From the cell containing the given text, extract its center point as [X, Y] coordinate. 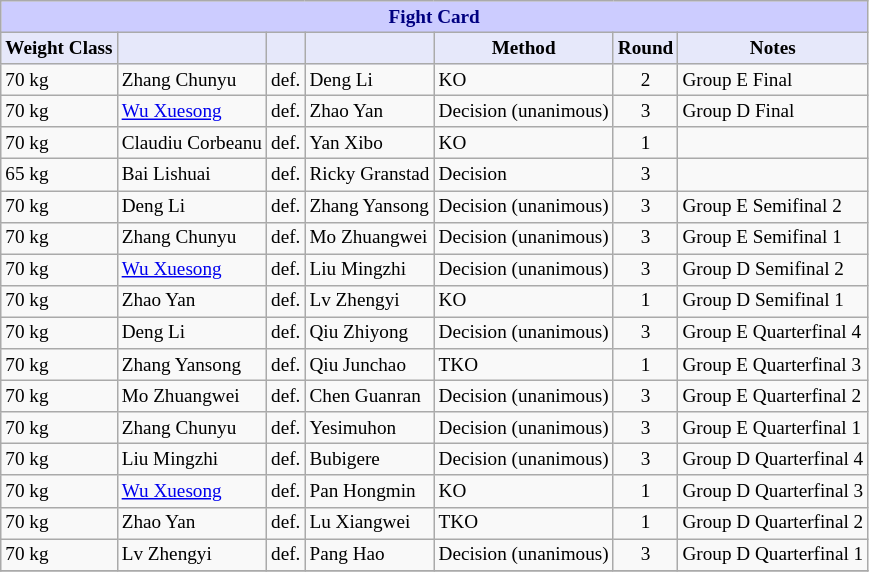
Group D Quarterfinal 2 [773, 523]
Group E Semifinal 1 [773, 238]
Claudiu Corbeanu [192, 143]
Group E Quarterfinal 2 [773, 396]
Bai Lishuai [192, 175]
Chen Guanran [370, 396]
Group E Quarterfinal 3 [773, 365]
Qiu Junchao [370, 365]
Group D Quarterfinal 1 [773, 554]
Method [524, 48]
2 [646, 80]
Group D Quarterfinal 4 [773, 460]
Group E Final [773, 80]
Yan Xibo [370, 143]
Notes [773, 48]
Pan Hongmin [370, 491]
Group E Quarterfinal 1 [773, 428]
Qiu Zhiyong [370, 333]
Group E Semifinal 2 [773, 206]
Weight Class [59, 48]
Bubigere [370, 460]
65 kg [59, 175]
Yesimuhon [370, 428]
Round [646, 48]
Pang Hao [370, 554]
Lu Xiangwei [370, 523]
Group D Quarterfinal 3 [773, 491]
Decision [524, 175]
Group D Semifinal 2 [773, 270]
Group E Quarterfinal 4 [773, 333]
Ricky Granstad [370, 175]
Group D Semifinal 1 [773, 301]
Fight Card [434, 17]
Group D Final [773, 111]
